Identify which cell holds the provided text, then report its [X, Y] central coordinate. 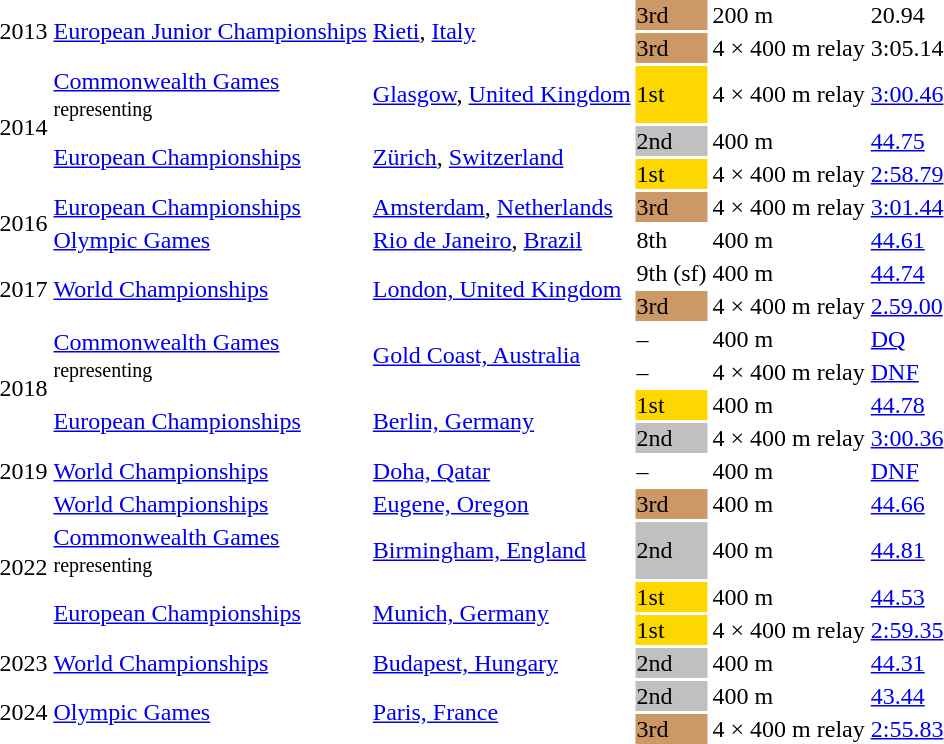
Doha, Qatar [502, 471]
London, United Kingdom [502, 290]
Gold Coast, Australia [502, 356]
8th [672, 240]
Munich, Germany [502, 614]
Birmingham, England [502, 550]
Rio de Janeiro, Brazil [502, 240]
Budapest, Hungary [502, 663]
Amsterdam, Netherlands [502, 207]
9th (sf) [672, 273]
European Junior Championships [210, 32]
Eugene, Oregon [502, 504]
Glasgow, United Kingdom [502, 94]
Rieti, Italy [502, 32]
Berlin, Germany [502, 422]
Zürich, Switzerland [502, 158]
200 m [788, 15]
Paris, France [502, 712]
